For the text-containing cell, return its midpoint in (X, Y) coordinate format. 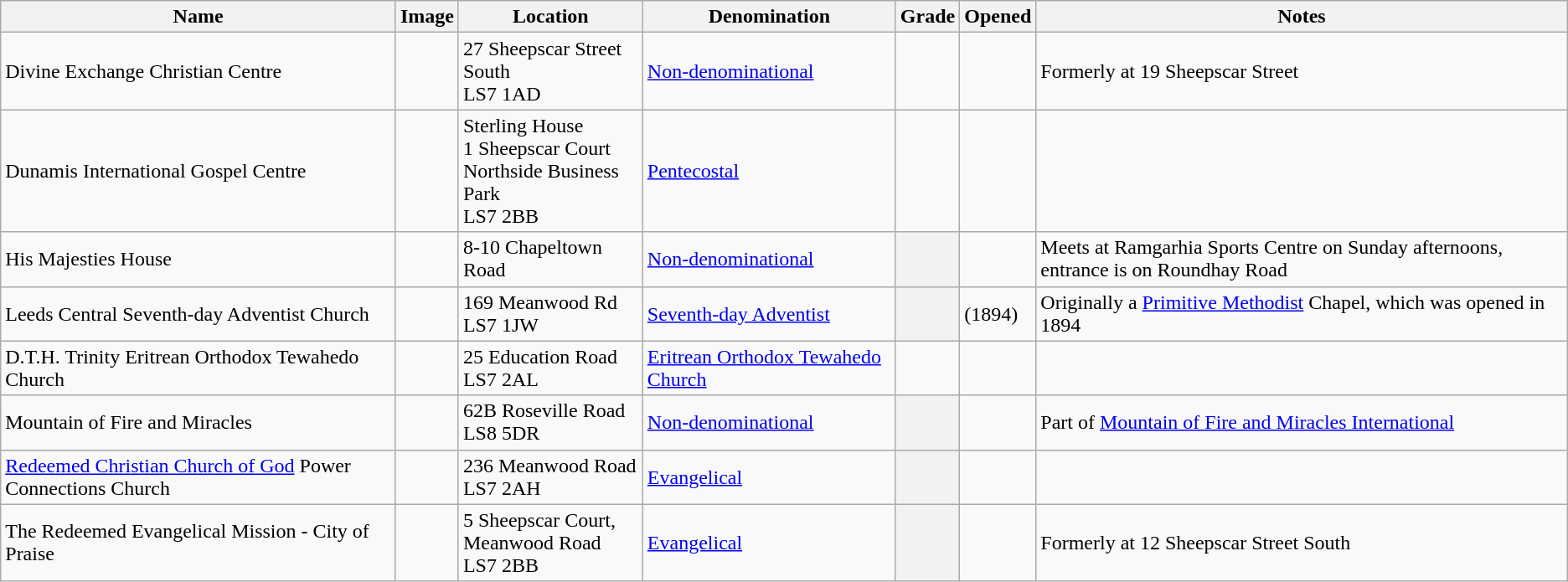
Divine Exchange Christian Centre (199, 71)
5 Sheepscar Court,Meanwood RoadLS7 2BB (550, 543)
Location (550, 17)
Sterling House1 Sheepscar CourtNorthside Business ParkLS7 2BB (550, 171)
27 Sheepscar Street SouthLS7 1AD (550, 71)
The Redeemed Evangelical Mission - City of Praise (199, 543)
Notes (1302, 17)
Opened (998, 17)
Formerly at 19 Sheepscar Street (1302, 71)
169 Meanwood RdLS7 1JW (550, 313)
236 Meanwood RoadLS7 2AH (550, 477)
Grade (927, 17)
Seventh-day Adventist (769, 313)
62B Roseville RoadLS8 5DR (550, 422)
(1894) (998, 313)
Formerly at 12 Sheepscar Street South (1302, 543)
Eritrean Orthodox Tewahedo Church (769, 368)
Name (199, 17)
D.T.H. Trinity Eritrean Orthodox Tewahedo Church (199, 368)
Redeemed Christian Church of God Power Connections Church (199, 477)
Meets at Ramgarhia Sports Centre on Sunday afternoons, entrance is on Roundhay Road (1302, 260)
Leeds Central Seventh-day Adventist Church (199, 313)
8-10 Chapeltown Road (550, 260)
Image (427, 17)
Pentecostal (769, 171)
Denomination (769, 17)
Dunamis International Gospel Centre (199, 171)
Mountain of Fire and Miracles (199, 422)
25 Education RoadLS7 2AL (550, 368)
His Majesties House (199, 260)
Originally a Primitive Methodist Chapel, which was opened in 1894 (1302, 313)
Part of Mountain of Fire and Miracles International (1302, 422)
